Capture the cell that displays the provided text and extract its [X, Y] central coordinate. 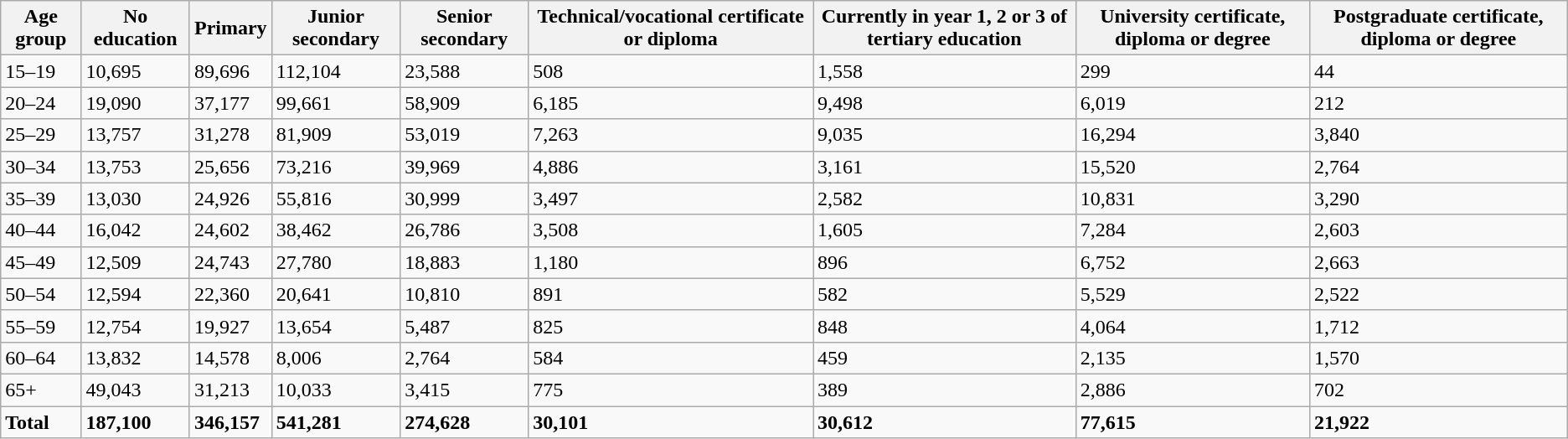
299 [1193, 71]
55–59 [41, 326]
10,695 [136, 71]
55,816 [336, 199]
30,999 [464, 199]
5,529 [1193, 294]
1,605 [945, 230]
112,104 [336, 71]
775 [671, 390]
Technical/vocational certificate or diploma [671, 28]
9,035 [945, 135]
6,185 [671, 103]
3,840 [1438, 135]
38,462 [336, 230]
6,752 [1193, 262]
Total [41, 421]
20–24 [41, 103]
Junior secondary [336, 28]
18,883 [464, 262]
20,641 [336, 294]
University certificate, diploma or degree [1193, 28]
89,696 [230, 71]
Age group [41, 28]
44 [1438, 71]
37,177 [230, 103]
45–49 [41, 262]
12,594 [136, 294]
3,497 [671, 199]
212 [1438, 103]
24,926 [230, 199]
15,520 [1193, 167]
31,213 [230, 390]
891 [671, 294]
25–29 [41, 135]
3,415 [464, 390]
77,615 [1193, 421]
Postgraduate certificate, diploma or degree [1438, 28]
2,135 [1193, 358]
13,030 [136, 199]
19,927 [230, 326]
541,281 [336, 421]
6,019 [1193, 103]
12,509 [136, 262]
99,661 [336, 103]
1,712 [1438, 326]
389 [945, 390]
Primary [230, 28]
73,216 [336, 167]
584 [671, 358]
702 [1438, 390]
5,487 [464, 326]
53,019 [464, 135]
2,886 [1193, 390]
No education [136, 28]
22,360 [230, 294]
346,157 [230, 421]
12,754 [136, 326]
16,042 [136, 230]
13,753 [136, 167]
582 [945, 294]
2,663 [1438, 262]
4,064 [1193, 326]
13,757 [136, 135]
10,831 [1193, 199]
26,786 [464, 230]
2,603 [1438, 230]
7,263 [671, 135]
30,612 [945, 421]
27,780 [336, 262]
4,886 [671, 167]
825 [671, 326]
8,006 [336, 358]
24,602 [230, 230]
35–39 [41, 199]
187,100 [136, 421]
3,290 [1438, 199]
65+ [41, 390]
274,628 [464, 421]
30,101 [671, 421]
3,161 [945, 167]
19,090 [136, 103]
7,284 [1193, 230]
848 [945, 326]
1,180 [671, 262]
10,810 [464, 294]
13,832 [136, 358]
23,588 [464, 71]
16,294 [1193, 135]
9,498 [945, 103]
50–54 [41, 294]
21,922 [1438, 421]
60–64 [41, 358]
459 [945, 358]
31,278 [230, 135]
14,578 [230, 358]
Senior secondary [464, 28]
40–44 [41, 230]
25,656 [230, 167]
896 [945, 262]
2,582 [945, 199]
1,558 [945, 71]
81,909 [336, 135]
24,743 [230, 262]
39,969 [464, 167]
3,508 [671, 230]
30–34 [41, 167]
49,043 [136, 390]
15–19 [41, 71]
10,033 [336, 390]
13,654 [336, 326]
1,570 [1438, 358]
58,909 [464, 103]
2,522 [1438, 294]
508 [671, 71]
Currently in year 1, 2 or 3 of tertiary education [945, 28]
